Return [x, y] of the center of cell containing provided text 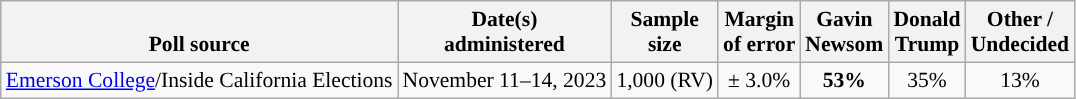
Other /Undecided [1020, 32]
Marginof error [759, 32]
13% [1020, 80]
GavinNewsom [844, 32]
Emerson College/Inside California Elections [200, 80]
35% [926, 80]
DonaldTrump [926, 32]
± 3.0% [759, 80]
Samplesize [664, 32]
Poll source [200, 32]
November 11–14, 2023 [505, 80]
Date(s)administered [505, 32]
1,000 (RV) [664, 80]
53% [844, 80]
